Search for the cell housing the specified text and yield its [X, Y] center coordinate. 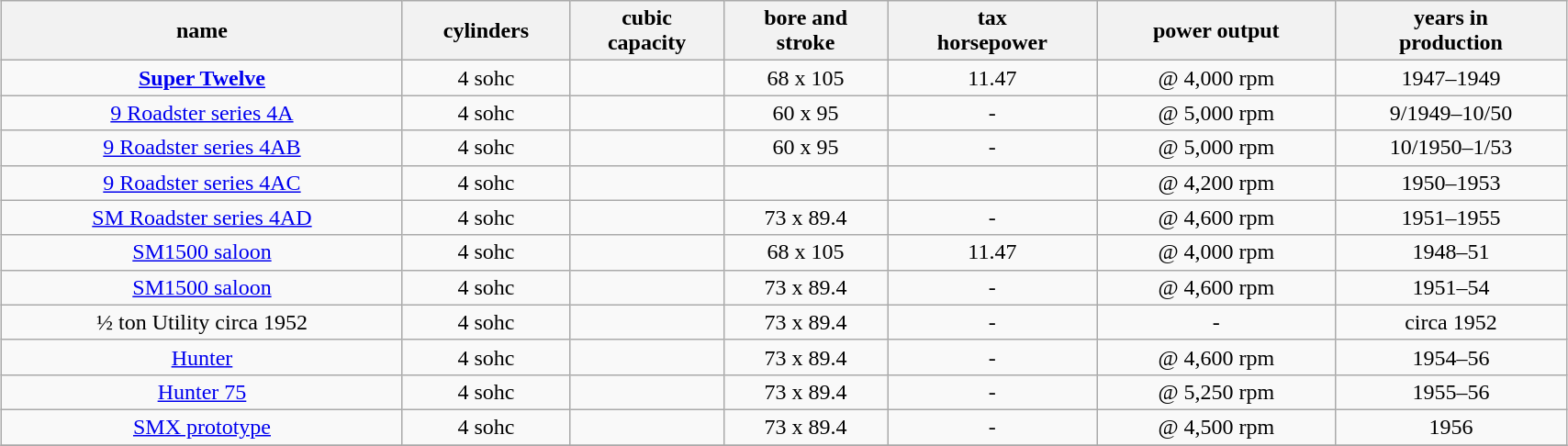
years inproduction [1450, 31]
1948–51 [1450, 252]
9 Roadster series 4AC [202, 183]
taxhorsepower [993, 31]
1951–54 [1450, 287]
cylinders [486, 31]
1947–1949 [1450, 78]
@ 5,250 rpm [1215, 392]
SMX prototype [202, 427]
1951–1955 [1450, 217]
9/1949–10/50 [1450, 113]
circa 1952 [1450, 322]
1954–56 [1450, 357]
1950–1953 [1450, 183]
10/1950–1/53 [1450, 148]
9 Roadster series 4A [202, 113]
@ 4,200 rpm [1215, 183]
Hunter 75 [202, 392]
9 Roadster series 4AB [202, 148]
½ ton Utility circa 1952 [202, 322]
bore andstroke [806, 31]
SM Roadster series 4AD [202, 217]
power output [1215, 31]
Super Twelve [202, 78]
Hunter [202, 357]
@ 4,500 rpm [1215, 427]
1956 [1450, 427]
cubiccapacity [646, 31]
name [202, 31]
1955–56 [1450, 392]
